Detect which cell encompasses the target text, then output its [x, y] center coordinate. 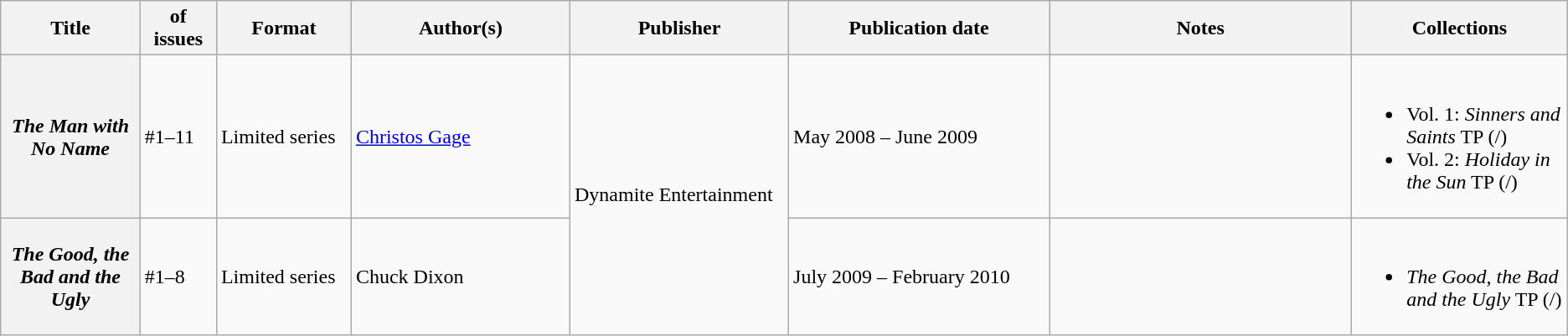
Publisher [678, 28]
Christos Gage [461, 137]
Dynamite Entertainment [678, 195]
Title [70, 28]
of issues [178, 28]
The Good, the Bad and the Ugly [70, 277]
The Good, the Bad and the Ugly TP (/) [1460, 277]
Chuck Dixon [461, 277]
July 2009 – February 2010 [920, 277]
Publication date [920, 28]
Vol. 1: Sinners and Saints TP (/)Vol. 2: Holiday in the Sun TP (/) [1460, 137]
#1–8 [178, 277]
Format [283, 28]
Collections [1460, 28]
The Man with No Name [70, 137]
Notes [1201, 28]
#1–11 [178, 137]
Author(s) [461, 28]
May 2008 – June 2009 [920, 137]
